For the text-containing cell, return its midpoint in [x, y] coordinate format. 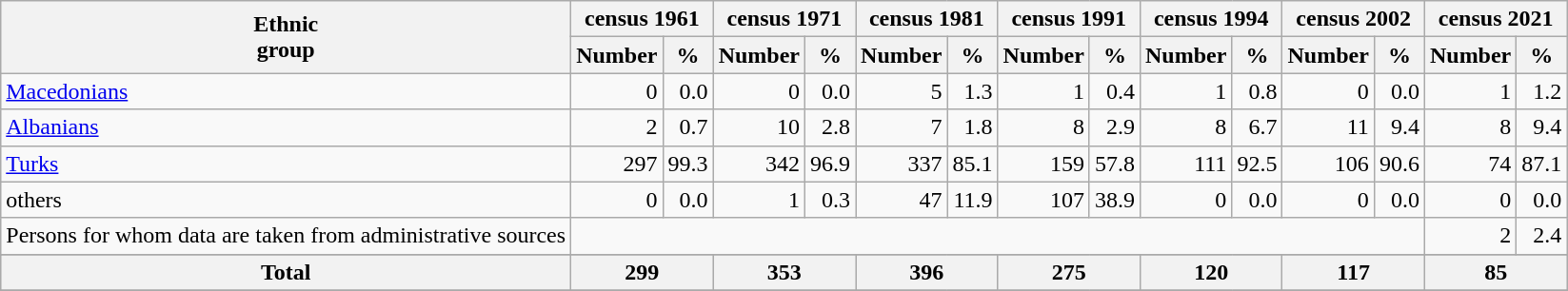
0.7 [687, 127]
275 [1068, 272]
2.4 [1542, 236]
Total [286, 272]
337 [902, 164]
census 1991 [1068, 19]
census 2021 [1495, 19]
57.8 [1114, 164]
74 [1470, 164]
census 2002 [1354, 19]
1.8 [973, 127]
11 [1328, 127]
396 [927, 272]
159 [1043, 164]
2.9 [1114, 127]
85.1 [973, 164]
0.8 [1257, 91]
106 [1328, 164]
92.5 [1257, 164]
85 [1495, 272]
2.8 [830, 127]
297 [617, 164]
96.9 [830, 164]
census 1971 [784, 19]
6.7 [1257, 127]
353 [784, 272]
census 1961 [642, 19]
Turks [286, 164]
Macedonians [286, 91]
107 [1043, 200]
111 [1185, 164]
90.6 [1399, 164]
47 [902, 200]
census 1981 [927, 19]
299 [642, 272]
117 [1354, 272]
99.3 [687, 164]
census 1994 [1211, 19]
11.9 [973, 200]
Persons for whom data are taken from administrative sources [286, 236]
87.1 [1542, 164]
120 [1211, 272]
0.3 [830, 200]
38.9 [1114, 200]
1.3 [973, 91]
Ethnicgroup [286, 37]
10 [759, 127]
Albanians [286, 127]
5 [902, 91]
others [286, 200]
342 [759, 164]
0.4 [1114, 91]
7 [902, 127]
1.2 [1542, 91]
